Identify which cell holds the provided text, then report its (X, Y) central coordinate. 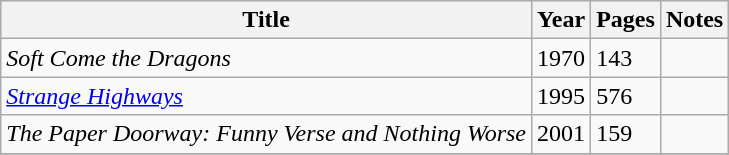
143 (626, 58)
1995 (562, 96)
Year (562, 20)
Title (266, 20)
Strange Highways (266, 96)
Soft Come the Dragons (266, 58)
2001 (562, 134)
1970 (562, 58)
Notes (694, 20)
576 (626, 96)
Pages (626, 20)
The Paper Doorway: Funny Verse and Nothing Worse (266, 134)
159 (626, 134)
